Detect which cell encompasses the target text, then output its (x, y) center coordinate. 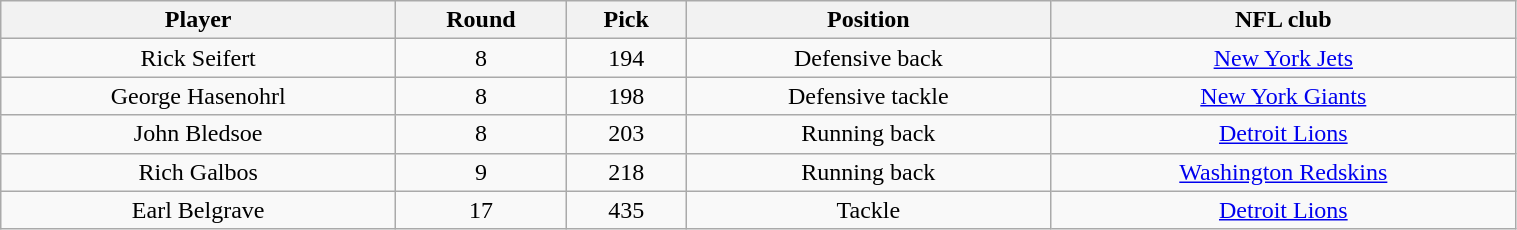
Position (868, 20)
Earl Belgrave (198, 210)
198 (626, 96)
194 (626, 58)
Round (482, 20)
Rick Seifert (198, 58)
Washington Redskins (1284, 172)
9 (482, 172)
George Hasenohrl (198, 96)
Tackle (868, 210)
John Bledsoe (198, 134)
Defensive tackle (868, 96)
NFL club (1284, 20)
New York Jets (1284, 58)
17 (482, 210)
435 (626, 210)
Player (198, 20)
Pick (626, 20)
218 (626, 172)
Rich Galbos (198, 172)
Defensive back (868, 58)
203 (626, 134)
New York Giants (1284, 96)
